Search for the cell housing the specified text and yield its [x, y] center coordinate. 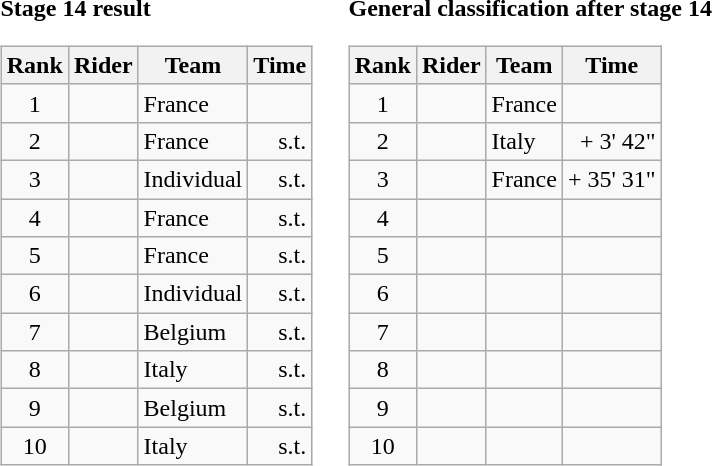
+ 3' 42" [612, 141]
+ 35' 31" [612, 179]
